Return [x, y] of the center of cell containing provided text 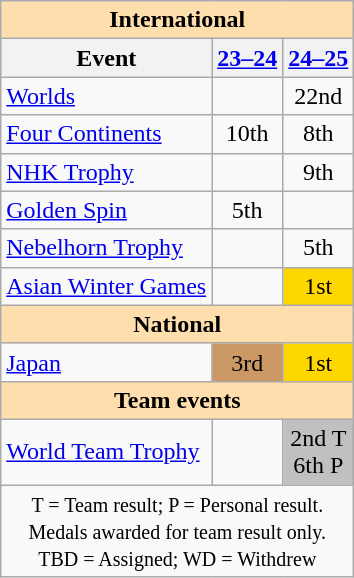
Event [106, 58]
2nd T6th P [318, 452]
8th [318, 134]
Golden Spin [106, 210]
World Team Trophy [106, 452]
Four Continents [106, 134]
Team events [178, 400]
10th [248, 134]
Japan [106, 362]
Worlds [106, 96]
International [178, 20]
NHK Trophy [106, 172]
23–24 [248, 58]
3rd [248, 362]
National [178, 324]
Nebelhorn Trophy [106, 248]
T = Team result; P = Personal result. Medals awarded for team result only.TBD = Assigned; WD = Withdrew [178, 530]
24–25 [318, 58]
9th [318, 172]
Asian Winter Games [106, 286]
22nd [318, 96]
